From the cell containing the given text, extract its center point as (X, Y) coordinate. 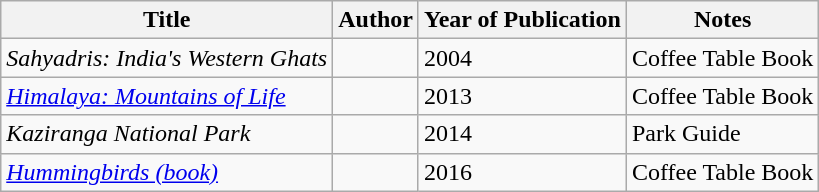
2016 (522, 172)
Author (376, 20)
Notes (722, 20)
2004 (522, 58)
2014 (522, 134)
Year of Publication (522, 20)
Kaziranga National Park (167, 134)
Himalaya: Mountains of Life (167, 96)
2013 (522, 96)
Hummingbirds (book) (167, 172)
Sahyadris: India's Western Ghats (167, 58)
Title (167, 20)
Park Guide (722, 134)
